Extract the [x, y] coordinate from the center of the cell holding the provided text.  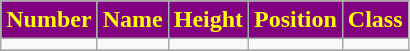
Number [49, 20]
Height [208, 20]
Class [375, 20]
Position [296, 20]
Name [132, 20]
